Return the [x, y] coordinate for the center point of the cell that contains the specified text.  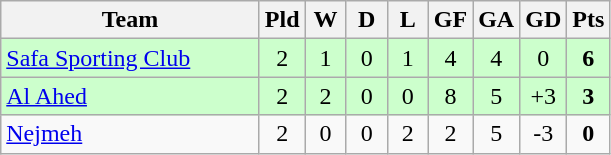
Team [130, 20]
GD [544, 20]
GF [450, 20]
GA [496, 20]
8 [450, 96]
3 [588, 96]
L [408, 20]
D [366, 20]
6 [588, 58]
Nejmeh [130, 134]
Pts [588, 20]
-3 [544, 134]
Safa Sporting Club [130, 58]
Al Ahed [130, 96]
Pld [282, 20]
W [326, 20]
+3 [544, 96]
